Determine the (X, Y) coordinate at the center of the cell enclosing the given text.  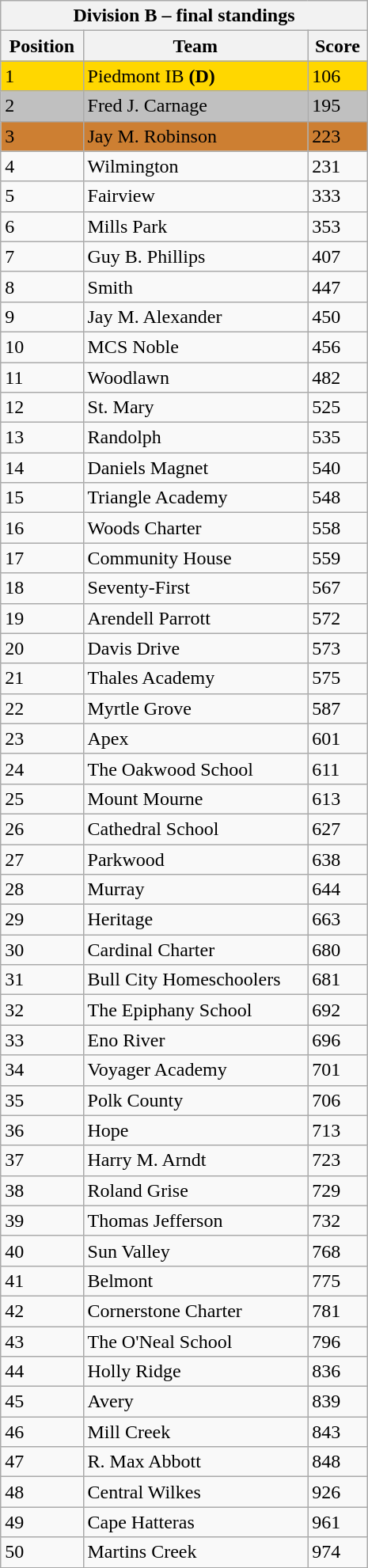
Belmont (195, 1281)
14 (42, 468)
Hope (195, 1130)
9 (42, 317)
Polk County (195, 1100)
11 (42, 378)
Jay M. Robinson (195, 136)
450 (338, 317)
572 (338, 618)
Woodlawn (195, 378)
22 (42, 708)
25 (42, 799)
447 (338, 287)
4 (42, 166)
Cape Hatteras (195, 1522)
R. Max Abbott (195, 1462)
587 (338, 708)
Fairview (195, 196)
Score (338, 46)
Avery (195, 1402)
535 (338, 438)
Cathedral School (195, 829)
26 (42, 829)
2 (42, 106)
573 (338, 648)
5 (42, 196)
10 (42, 347)
836 (338, 1372)
Community House (195, 558)
Randolph (195, 438)
Team (195, 46)
13 (42, 438)
567 (338, 588)
40 (42, 1251)
37 (42, 1160)
7 (42, 256)
926 (338, 1492)
The Epiphany School (195, 1010)
33 (42, 1040)
Sun Valley (195, 1251)
The O'Neal School (195, 1342)
961 (338, 1522)
17 (42, 558)
Myrtle Grove (195, 708)
3 (42, 136)
Davis Drive (195, 648)
644 (338, 890)
Martins Creek (195, 1552)
36 (42, 1130)
48 (42, 1492)
32 (42, 1010)
333 (338, 196)
Mill Creek (195, 1432)
723 (338, 1160)
21 (42, 678)
Cardinal Charter (195, 950)
663 (338, 920)
23 (42, 738)
Harry M. Arndt (195, 1160)
50 (42, 1552)
696 (338, 1040)
Piedmont IB (D) (195, 76)
106 (338, 76)
195 (338, 106)
The Oakwood School (195, 769)
39 (42, 1221)
613 (338, 799)
Holly Ridge (195, 1372)
44 (42, 1372)
20 (42, 648)
482 (338, 378)
839 (338, 1402)
12 (42, 408)
Apex (195, 738)
42 (42, 1311)
848 (338, 1462)
29 (42, 920)
Heritage (195, 920)
Division B – final standings (184, 16)
681 (338, 980)
775 (338, 1281)
Thales Academy (195, 678)
24 (42, 769)
713 (338, 1130)
407 (338, 256)
559 (338, 558)
231 (338, 166)
Voyager Academy (195, 1070)
18 (42, 588)
Murray (195, 890)
353 (338, 226)
1 (42, 76)
223 (338, 136)
Central Wilkes (195, 1492)
611 (338, 769)
31 (42, 980)
46 (42, 1432)
Position (42, 46)
974 (338, 1552)
601 (338, 738)
575 (338, 678)
15 (42, 498)
796 (338, 1342)
49 (42, 1522)
548 (338, 498)
Triangle Academy (195, 498)
28 (42, 890)
Mount Mourne (195, 799)
43 (42, 1342)
St. Mary (195, 408)
Daniels Magnet (195, 468)
540 (338, 468)
MCS Noble (195, 347)
41 (42, 1281)
45 (42, 1402)
6 (42, 226)
638 (338, 859)
Thomas Jefferson (195, 1221)
Mills Park (195, 226)
38 (42, 1190)
19 (42, 618)
16 (42, 528)
Guy B. Phillips (195, 256)
558 (338, 528)
35 (42, 1100)
729 (338, 1190)
Seventy-First (195, 588)
525 (338, 408)
Fred J. Carnage (195, 106)
Smith (195, 287)
Parkwood (195, 859)
34 (42, 1070)
Arendell Parrott (195, 618)
Cornerstone Charter (195, 1311)
781 (338, 1311)
Eno River (195, 1040)
Bull City Homeschoolers (195, 980)
Wilmington (195, 166)
680 (338, 950)
8 (42, 287)
692 (338, 1010)
732 (338, 1221)
30 (42, 950)
456 (338, 347)
768 (338, 1251)
Woods Charter (195, 528)
843 (338, 1432)
627 (338, 829)
Jay M. Alexander (195, 317)
47 (42, 1462)
27 (42, 859)
Roland Grise (195, 1190)
706 (338, 1100)
701 (338, 1070)
